Search for the cell housing the specified text and yield its [X, Y] center coordinate. 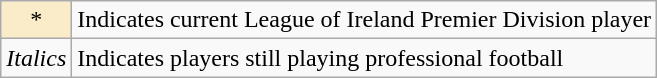
Italics [36, 58]
Indicates players still playing professional football [364, 58]
* [36, 20]
Indicates current League of Ireland Premier Division player [364, 20]
